Identify which cell holds the provided text, then report its [X, Y] central coordinate. 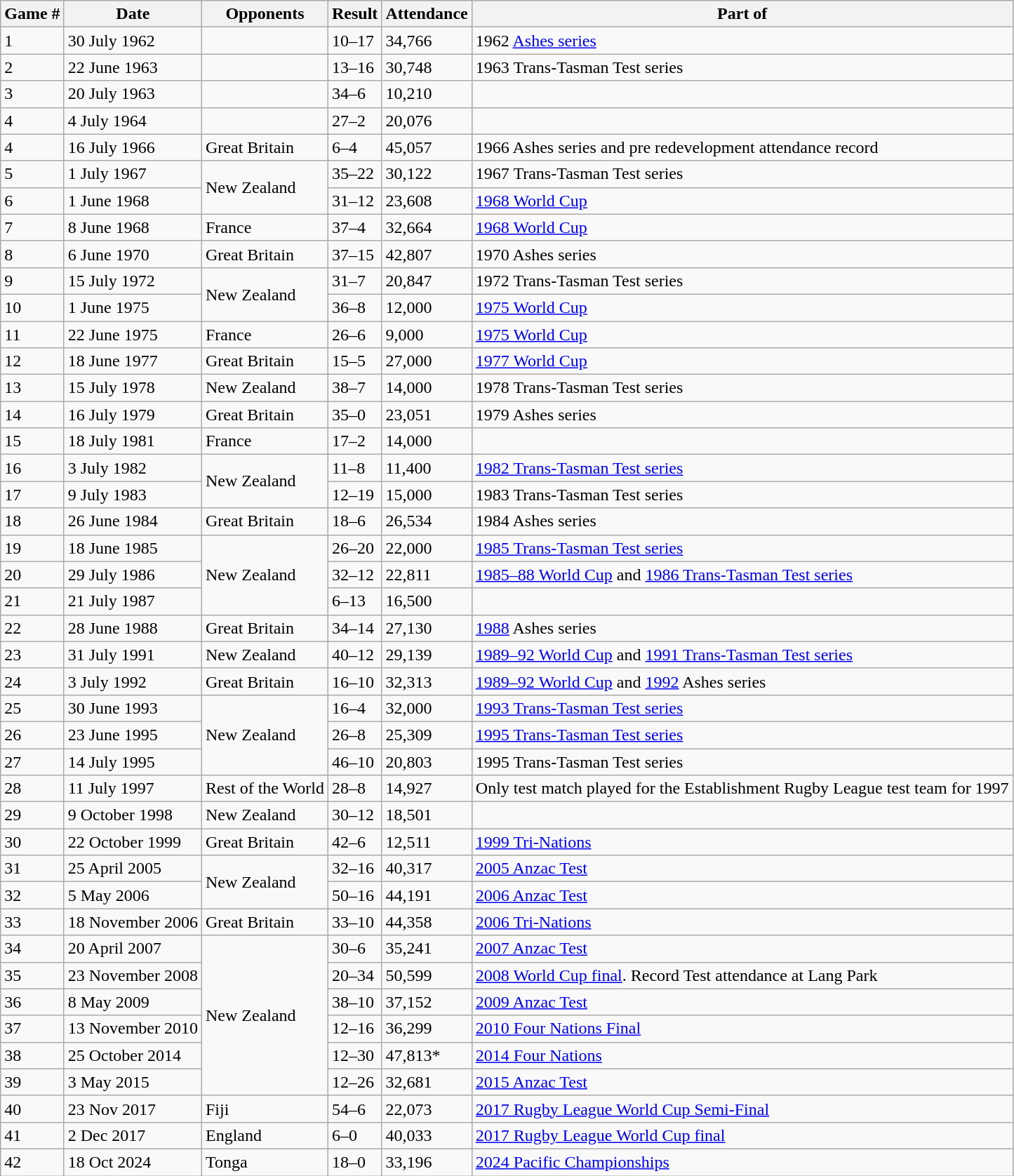
24 [32, 681]
34–14 [354, 628]
16–4 [354, 708]
4 July 1964 [133, 121]
31–12 [354, 201]
1993 Trans-Tasman Test series [742, 708]
15 July 1972 [133, 281]
2 [32, 67]
1 June 1968 [133, 201]
Opponents [265, 14]
Part of [742, 14]
31 [32, 869]
18 November 2006 [133, 922]
42–6 [354, 842]
15–5 [354, 361]
33–10 [354, 922]
12–26 [354, 1082]
22,811 [427, 575]
41 [32, 1135]
23 [32, 655]
50–16 [354, 895]
1 July 1967 [133, 174]
35–22 [354, 174]
34–6 [354, 94]
2006 Anzac Test [742, 895]
1962 Ashes series [742, 41]
Tonga [265, 1162]
16–10 [354, 681]
2008 World Cup final. Record Test attendance at Lang Park [742, 975]
36–8 [354, 307]
27–2 [354, 121]
22 [32, 628]
50,599 [427, 975]
Result [354, 14]
30,122 [427, 174]
38–7 [354, 388]
13–16 [354, 67]
26–8 [354, 735]
1985 Trans-Tasman Test series [742, 548]
40,317 [427, 869]
26–20 [354, 548]
1970 Ashes series [742, 254]
6–13 [354, 601]
5 [32, 174]
22,073 [427, 1109]
47,813* [427, 1055]
54–6 [354, 1109]
12,000 [427, 307]
8 [32, 254]
18 June 1977 [133, 361]
1988 Ashes series [742, 628]
23 November 2008 [133, 975]
42 [32, 1162]
6 June 1970 [133, 254]
12–16 [354, 1029]
20 [32, 575]
35–0 [354, 415]
Rest of the World [265, 789]
12,511 [427, 842]
22,000 [427, 548]
39 [32, 1082]
12–19 [354, 495]
1999 Tri-Nations [742, 842]
20 April 2007 [133, 949]
33,196 [427, 1162]
28–8 [354, 789]
2005 Anzac Test [742, 869]
3 May 2015 [133, 1082]
Fiji [265, 1109]
40 [32, 1109]
26 June 1984 [133, 521]
26 [32, 735]
40,033 [427, 1135]
18 July 1981 [133, 441]
16 [32, 468]
34,766 [427, 41]
1985–88 World Cup and 1986 Trans-Tasman Test series [742, 575]
21 [32, 601]
22 June 1963 [133, 67]
30–12 [354, 815]
22 October 1999 [133, 842]
32–16 [354, 869]
1 [32, 41]
11–8 [354, 468]
35,241 [427, 949]
30–6 [354, 949]
9 October 1998 [133, 815]
36,299 [427, 1029]
10,210 [427, 94]
1989–92 World Cup and 1991 Trans-Tasman Test series [742, 655]
18 June 1985 [133, 548]
2009 Anzac Test [742, 1002]
38–10 [354, 1002]
13 November 2010 [133, 1029]
Date [133, 14]
32,000 [427, 708]
2006 Tri-Nations [742, 922]
16 July 1966 [133, 147]
28 [32, 789]
28 June 1988 [133, 628]
20,803 [427, 761]
44,191 [427, 895]
17–2 [354, 441]
6 [32, 201]
19 [32, 548]
8 June 1968 [133, 227]
23,051 [427, 415]
25 April 2005 [133, 869]
33 [32, 922]
2014 Four Nations [742, 1055]
20,076 [427, 121]
2010 Four Nations Final [742, 1029]
45,057 [427, 147]
32–12 [354, 575]
England [265, 1135]
38 [32, 1055]
11,400 [427, 468]
23,608 [427, 201]
18–6 [354, 521]
6–0 [354, 1135]
40–12 [354, 655]
16 July 1979 [133, 415]
10 [32, 307]
31–7 [354, 281]
1989–92 World Cup and 1992 Ashes series [742, 681]
Only test match played for the Establishment Rugby League test team for 1997 [742, 789]
29,139 [427, 655]
36 [32, 1002]
2 Dec 2017 [133, 1135]
12–30 [354, 1055]
37 [32, 1029]
3 July 1992 [133, 681]
30 June 1993 [133, 708]
11 July 1997 [133, 789]
10–17 [354, 41]
18 Oct 2024 [133, 1162]
29 [32, 815]
32 [32, 895]
2024 Pacific Championships [742, 1162]
25,309 [427, 735]
15 [32, 441]
26–6 [354, 335]
20,847 [427, 281]
15 July 1978 [133, 388]
1972 Trans-Tasman Test series [742, 281]
1979 Ashes series [742, 415]
14,927 [427, 789]
1967 Trans-Tasman Test series [742, 174]
6–4 [354, 147]
27 [32, 761]
35 [32, 975]
14 July 1995 [133, 761]
20–34 [354, 975]
1977 World Cup [742, 361]
2017 Rugby League World Cup final [742, 1135]
32,681 [427, 1082]
18–0 [354, 1162]
25 October 2014 [133, 1055]
2015 Anzac Test [742, 1082]
11 [32, 335]
1983 Trans-Tasman Test series [742, 495]
30,748 [427, 67]
21 July 1987 [133, 601]
1966 Ashes series and pre redevelopment attendance record [742, 147]
23 June 1995 [133, 735]
26,534 [427, 521]
1982 Trans-Tasman Test series [742, 468]
9,000 [427, 335]
17 [32, 495]
13 [32, 388]
31 July 1991 [133, 655]
1984 Ashes series [742, 521]
8 May 2009 [133, 1002]
23 Nov 2017 [133, 1109]
2017 Rugby League World Cup Semi-Final [742, 1109]
37–4 [354, 227]
25 [32, 708]
12 [32, 361]
27,130 [427, 628]
2007 Anzac Test [742, 949]
44,358 [427, 922]
30 [32, 842]
3 [32, 94]
9 [32, 281]
32,664 [427, 227]
30 July 1962 [133, 41]
15,000 [427, 495]
18,501 [427, 815]
3 July 1982 [133, 468]
29 July 1986 [133, 575]
20 July 1963 [133, 94]
42,807 [427, 254]
1978 Trans-Tasman Test series [742, 388]
37,152 [427, 1002]
18 [32, 521]
22 June 1975 [133, 335]
14 [32, 415]
Game # [32, 14]
1963 Trans-Tasman Test series [742, 67]
7 [32, 227]
27,000 [427, 361]
16,500 [427, 601]
1 June 1975 [133, 307]
32,313 [427, 681]
46–10 [354, 761]
37–15 [354, 254]
Attendance [427, 14]
5 May 2006 [133, 895]
34 [32, 949]
9 July 1983 [133, 495]
